Output the [X, Y] coordinate of the center of the cell containing the given text.  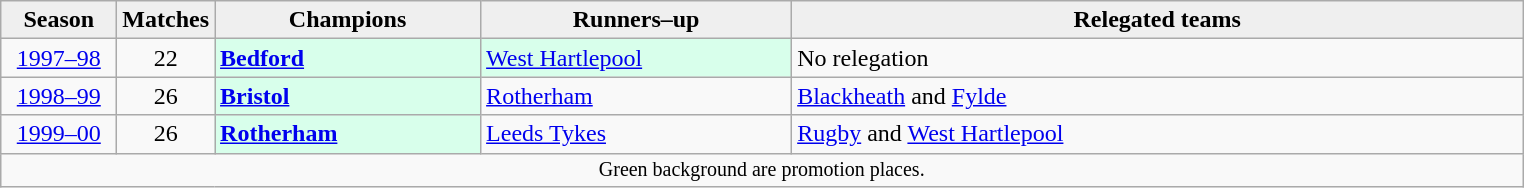
1997–98 [59, 58]
22 [166, 58]
West Hartlepool [636, 58]
1998–99 [59, 96]
No relegation [1158, 58]
Leeds Tykes [636, 134]
Season [59, 20]
Bristol [348, 96]
Runners–up [636, 20]
Champions [348, 20]
Blackheath and Fylde [1158, 96]
Matches [166, 20]
Bedford [348, 58]
Green background are promotion places. [762, 170]
Relegated teams [1158, 20]
1999–00 [59, 134]
Rugby and West Hartlepool [1158, 134]
